Find where the given text appears and provide that cell's center as [X, Y] coordinate. 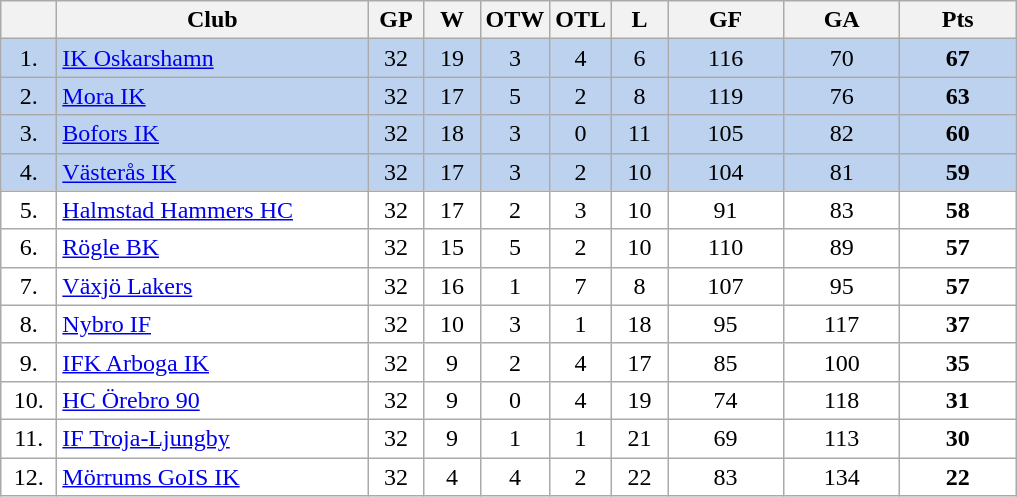
12. [29, 477]
81 [842, 172]
10. [29, 400]
58 [958, 210]
63 [958, 96]
76 [842, 96]
OTL [581, 20]
8. [29, 324]
1. [29, 58]
L [640, 20]
89 [842, 248]
Halmstad Hammers HC [212, 210]
Nybro IF [212, 324]
Bofors IK [212, 134]
118 [842, 400]
GA [842, 20]
67 [958, 58]
116 [726, 58]
IF Troja-Ljungby [212, 438]
104 [726, 172]
31 [958, 400]
15 [452, 248]
11. [29, 438]
HC Örebro 90 [212, 400]
91 [726, 210]
IK Oskarshamn [212, 58]
37 [958, 324]
119 [726, 96]
4. [29, 172]
16 [452, 286]
69 [726, 438]
Club [212, 20]
2. [29, 96]
100 [842, 362]
Västerås IK [212, 172]
35 [958, 362]
113 [842, 438]
OTW [515, 20]
110 [726, 248]
Växjö Lakers [212, 286]
Mora IK [212, 96]
21 [640, 438]
11 [640, 134]
GF [726, 20]
82 [842, 134]
3. [29, 134]
85 [726, 362]
59 [958, 172]
134 [842, 477]
105 [726, 134]
GP [396, 20]
W [452, 20]
IFK Arboga IK [212, 362]
117 [842, 324]
70 [842, 58]
9. [29, 362]
Mörrums GoIS IK [212, 477]
30 [958, 438]
Rögle BK [212, 248]
6. [29, 248]
Pts [958, 20]
107 [726, 286]
74 [726, 400]
6 [640, 58]
7. [29, 286]
7 [581, 286]
60 [958, 134]
5. [29, 210]
